Capture the cell that displays the provided text and extract its (x, y) central coordinate. 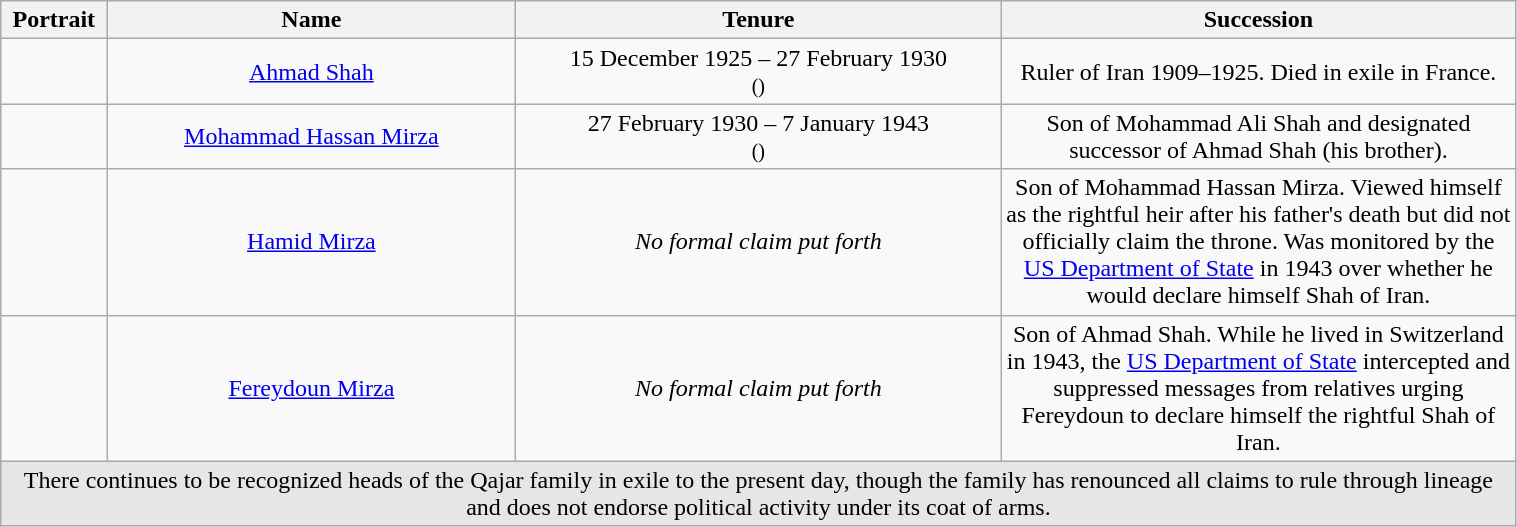
Name (312, 20)
Fereydoun Mirza (312, 388)
Portrait (54, 20)
Ahmad Shah (312, 72)
Son of Mohammad Ali Shah and designated successor of Ahmad Shah (his brother). (1258, 136)
Hamid Mirza (312, 242)
Tenure (758, 20)
Mohammad Hassan Mirza (312, 136)
27 February 1930 – 7 January 1943() (758, 136)
Succession (1258, 20)
Ruler of Iran 1909–1925. Died in exile in France. (1258, 72)
15 December 1925 – 27 February 1930() (758, 72)
